Provide the (x, y) coordinate of the cell's center where the given text is located.  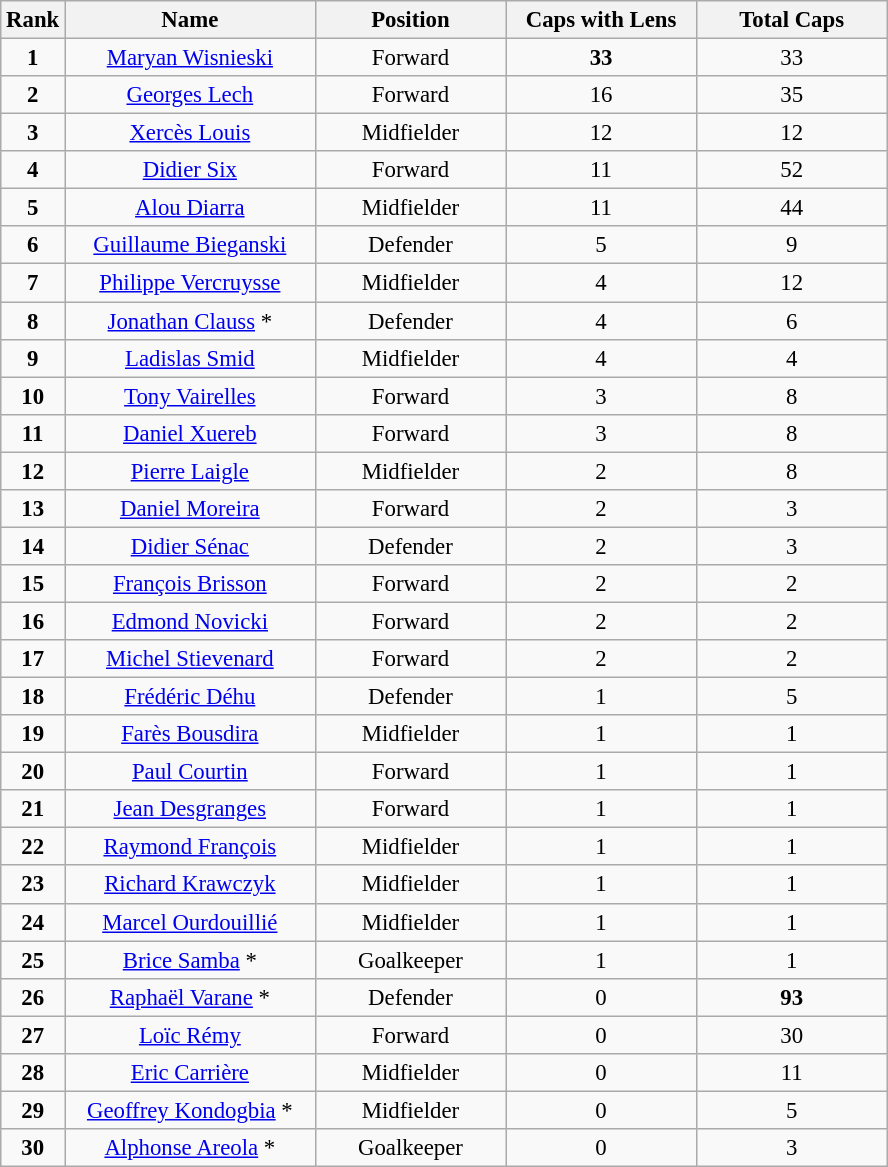
Edmond Novicki (190, 621)
Jean Desgranges (190, 809)
Total Caps (792, 20)
24 (33, 922)
27 (33, 1035)
Loïc Rémy (190, 1035)
Name (190, 20)
52 (792, 170)
13 (33, 509)
26 (33, 997)
Daniel Xuereb (190, 433)
Rank (33, 20)
19 (33, 734)
Paul Courtin (190, 772)
28 (33, 1073)
Guillaume Bieganski (190, 245)
35 (792, 95)
15 (33, 584)
22 (33, 847)
Maryan Wisnieski (190, 58)
Frédéric Déhu (190, 697)
Michel Stievenard (190, 659)
Philippe Vercruysse (190, 283)
Brice Samba * (190, 960)
17 (33, 659)
Caps with Lens (602, 20)
25 (33, 960)
Daniel Moreira (190, 509)
44 (792, 208)
7 (33, 283)
Pierre Laigle (190, 471)
29 (33, 1110)
Geoffrey Kondogbia * (190, 1110)
Raphaël Varane * (190, 997)
Didier Six (190, 170)
Didier Sénac (190, 546)
Position (410, 20)
Eric Carrière (190, 1073)
Richard Krawczyk (190, 885)
Alphonse Areola * (190, 1148)
93 (792, 997)
Ladislas Smid (190, 358)
Georges Lech (190, 95)
Raymond François (190, 847)
18 (33, 697)
Tony Vairelles (190, 396)
François Brisson (190, 584)
Alou Diarra (190, 208)
21 (33, 809)
23 (33, 885)
Farès Bousdira (190, 734)
14 (33, 546)
Xercès Louis (190, 133)
20 (33, 772)
Jonathan Clauss * (190, 321)
10 (33, 396)
Marcel Ourdouillié (190, 922)
